Capture the cell that displays the provided text and extract its (x, y) central coordinate. 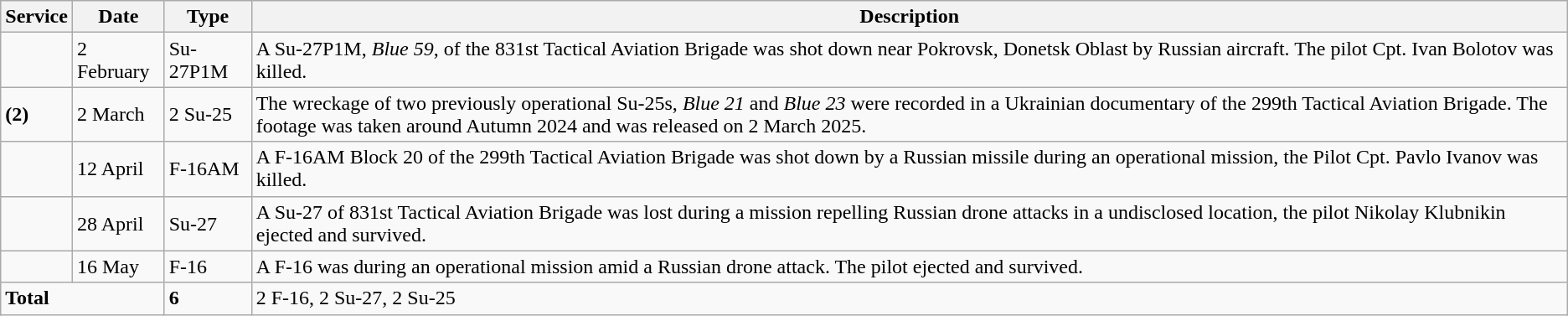
F-16AM (208, 169)
Date (118, 17)
Total (82, 298)
(2) (37, 114)
Su-27P1M (208, 60)
Description (910, 17)
2 F-16, 2 Su-27, 2 Su-25 (910, 298)
Su-27 (208, 223)
12 April (118, 169)
Service (37, 17)
F-16 (208, 267)
28 April (118, 223)
2 Su-25 (208, 114)
A F-16 was during an operational mission amid a Russian drone attack. The pilot ejected and survived. (910, 267)
Type (208, 17)
2 March (118, 114)
6 (208, 298)
16 May (118, 267)
2 February (118, 60)
